Capture the cell that displays the provided text and extract its (x, y) central coordinate. 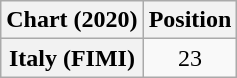
23 (190, 58)
Italy (FIMI) (72, 58)
Position (190, 20)
Chart (2020) (72, 20)
